Output the [X, Y] coordinate of the center of the cell containing the given text.  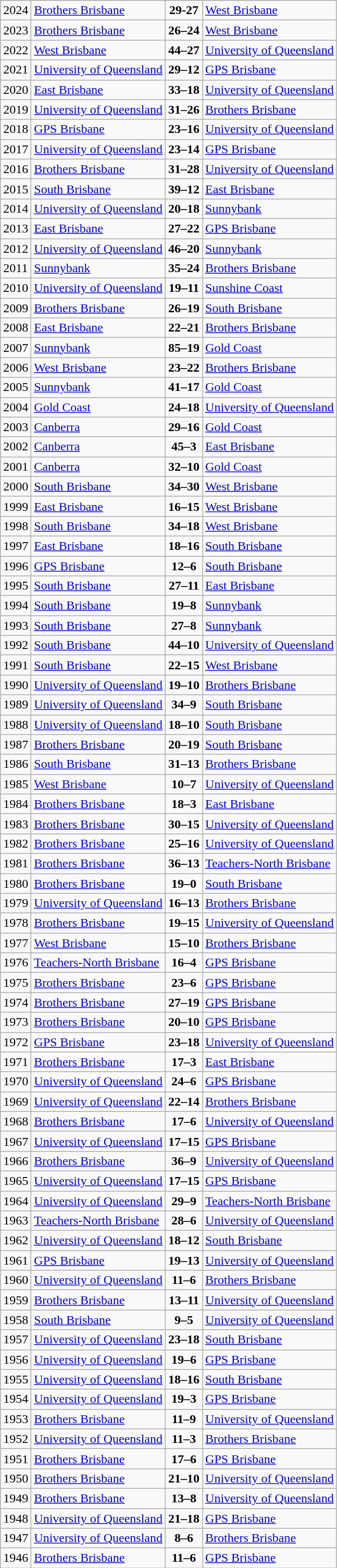
32–10 [183, 467]
46–20 [183, 249]
24–18 [183, 407]
34–18 [183, 526]
1970 [16, 1082]
2000 [16, 486]
1954 [16, 1399]
1998 [16, 526]
2015 [16, 189]
12–6 [183, 566]
29–9 [183, 1200]
2010 [16, 288]
1988 [16, 725]
21–18 [183, 1518]
15–10 [183, 943]
1953 [16, 1419]
1978 [16, 923]
17–3 [183, 1062]
1971 [16, 1062]
1951 [16, 1459]
1981 [16, 863]
1977 [16, 943]
22–14 [183, 1101]
22–21 [183, 328]
2004 [16, 407]
36–13 [183, 863]
2023 [16, 30]
28–6 [183, 1221]
8–6 [183, 1538]
19–3 [183, 1399]
2011 [16, 268]
1958 [16, 1320]
36–9 [183, 1161]
23–14 [183, 149]
1984 [16, 804]
31–26 [183, 109]
1985 [16, 784]
1962 [16, 1241]
27–11 [183, 586]
1946 [16, 1558]
11–3 [183, 1439]
2005 [16, 387]
19–0 [183, 884]
1950 [16, 1478]
19–13 [183, 1260]
27–22 [183, 228]
16–15 [183, 506]
23–6 [183, 983]
1990 [16, 685]
25–16 [183, 843]
1992 [16, 645]
34–9 [183, 705]
2009 [16, 308]
29–12 [183, 70]
1997 [16, 546]
31–13 [183, 764]
1999 [16, 506]
44–10 [183, 645]
2020 [16, 90]
2012 [16, 249]
19–15 [183, 923]
1960 [16, 1280]
11–9 [183, 1419]
21–10 [183, 1478]
1967 [16, 1141]
1947 [16, 1538]
2003 [16, 427]
2022 [16, 50]
27–19 [183, 1002]
31–28 [183, 169]
1983 [16, 824]
20–10 [183, 1022]
39–12 [183, 189]
1982 [16, 843]
1949 [16, 1498]
13–8 [183, 1498]
1957 [16, 1340]
1993 [16, 626]
1989 [16, 705]
1969 [16, 1101]
1955 [16, 1379]
1976 [16, 963]
2007 [16, 348]
1980 [16, 884]
1966 [16, 1161]
45–3 [183, 447]
85–19 [183, 348]
18–3 [183, 804]
2021 [16, 70]
19–6 [183, 1359]
1994 [16, 606]
1961 [16, 1260]
2008 [16, 328]
1991 [16, 665]
20–18 [183, 209]
2001 [16, 467]
16–4 [183, 963]
1995 [16, 586]
1986 [16, 764]
1968 [16, 1121]
26–19 [183, 308]
16–13 [183, 903]
19–10 [183, 685]
1996 [16, 566]
2013 [16, 228]
23–16 [183, 129]
2018 [16, 129]
2002 [16, 447]
1964 [16, 1200]
1975 [16, 983]
1948 [16, 1518]
1952 [16, 1439]
23–22 [183, 367]
1956 [16, 1359]
20–19 [183, 744]
9–5 [183, 1320]
34–30 [183, 486]
35–24 [183, 268]
2016 [16, 169]
30–15 [183, 824]
22–15 [183, 665]
44–27 [183, 50]
29–16 [183, 427]
33–18 [183, 90]
1972 [16, 1042]
1974 [16, 1002]
2017 [16, 149]
2019 [16, 109]
27–8 [183, 626]
1973 [16, 1022]
2024 [16, 10]
19–11 [183, 288]
24–6 [183, 1082]
13–11 [183, 1300]
18–10 [183, 725]
18–12 [183, 1241]
1963 [16, 1221]
1965 [16, 1181]
10–7 [183, 784]
2014 [16, 209]
19–8 [183, 606]
2006 [16, 367]
1987 [16, 744]
1959 [16, 1300]
29-27 [183, 10]
1979 [16, 903]
26–24 [183, 30]
Sunshine Coast [270, 288]
41–17 [183, 387]
